Identify which cell holds the provided text, then report its (x, y) central coordinate. 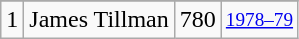
1978–79 (259, 20)
James Tillman (99, 20)
1 (12, 20)
780 (198, 20)
